Search for the cell housing the specified text and yield its (x, y) center coordinate. 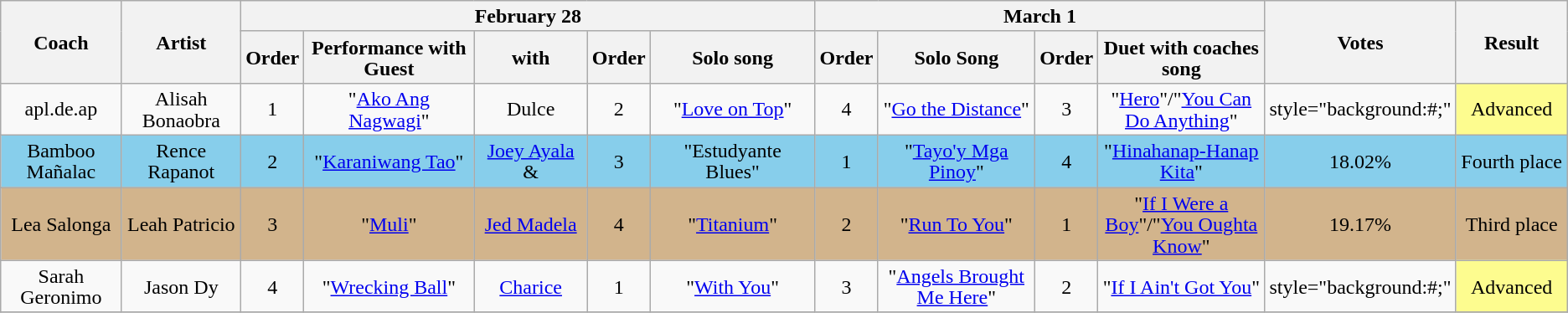
Lea Salonga (61, 224)
"Hinahanap-Hanap Kita" (1181, 161)
Jed Madela (531, 224)
"Run To You" (957, 224)
apl.de.ap (61, 109)
Charice (531, 286)
Votes (1360, 42)
"Estudyante Blues" (732, 161)
Result (1511, 42)
Bamboo Mañalac (61, 161)
Coach (61, 42)
"Love on Top" (732, 109)
"Go the Distance" (957, 109)
February 28 (528, 17)
Dulce (531, 109)
Sarah Geronimo (61, 286)
Alisah Bonaobra (181, 109)
Third place (1511, 224)
"Ako Ang Nagwagi" (389, 109)
"Titanium" (732, 224)
"If I Were a Boy"/"You Oughta Know" (1181, 224)
"Angels Brought Me Here" (957, 286)
"Hero"/"You Can Do Anything" (1181, 109)
"If I Ain't Got You" (1181, 286)
Solo song (732, 57)
Fourth place (1511, 161)
18.02% (1360, 161)
"Muli" (389, 224)
Jason Dy (181, 286)
with (531, 57)
19.17% (1360, 224)
Performance with Guest (389, 57)
Duet with coaches song (1181, 57)
"Tayo'y Mga Pinoy" (957, 161)
"With You" (732, 286)
Rence Rapanot (181, 161)
Joey Ayala & (531, 161)
March 1 (1040, 17)
"Wrecking Ball" (389, 286)
Leah Patricio (181, 224)
Artist (181, 42)
Solo Song (957, 57)
"Karaniwang Tao" (389, 161)
